Scan for the cell matching the given text and deliver its [x, y] coordinate at center. 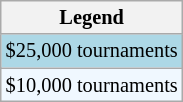
$25,000 tournaments [92, 51]
Legend [92, 17]
$10,000 tournaments [92, 85]
